Provide the [x, y] coordinate of the cell's center where the given text is located.  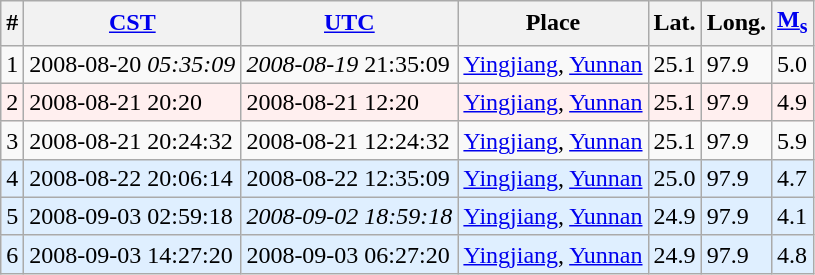
2008-09-03 14:27:20 [132, 254]
CST [132, 23]
UTC [350, 23]
2 [12, 102]
4.8 [793, 254]
4.7 [793, 178]
Ms [793, 23]
Lat. [674, 23]
1 [12, 64]
Long. [736, 23]
2008-08-22 12:35:09 [350, 178]
3 [12, 140]
2008-09-03 02:59:18 [132, 216]
6 [12, 254]
2008-08-20 05:35:09 [132, 64]
2008-09-03 06:27:20 [350, 254]
4 [12, 178]
# [12, 23]
2008-08-19 21:35:09 [350, 64]
4.9 [793, 102]
4.1 [793, 216]
2008-08-21 20:20 [132, 102]
2008-08-21 12:24:32 [350, 140]
5 [12, 216]
25.0 [674, 178]
5.0 [793, 64]
5.9 [793, 140]
2008-08-22 20:06:14 [132, 178]
2008-08-21 20:24:32 [132, 140]
2008-08-21 12:20 [350, 102]
Place [553, 23]
2008-09-02 18:59:18 [350, 216]
